Scan for the cell matching the given text and deliver its (x, y) coordinate at center. 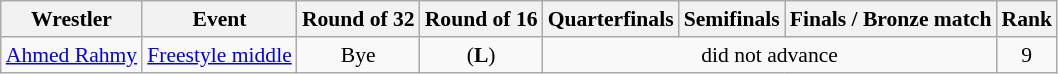
Ahmed Rahmy (72, 55)
Freestyle middle (220, 55)
Quarterfinals (611, 19)
Finals / Bronze match (891, 19)
Wrestler (72, 19)
Round of 16 (482, 19)
Rank (1026, 19)
(L) (482, 55)
Event (220, 19)
Round of 32 (358, 19)
Bye (358, 55)
9 (1026, 55)
did not advance (770, 55)
Semifinals (732, 19)
